Determine the (X, Y) coordinate at the center of the cell enclosing the given text.  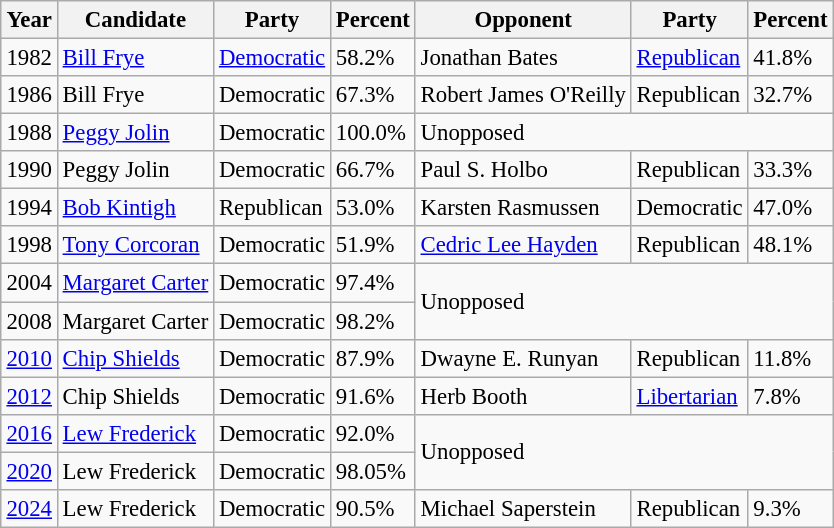
53.0% (372, 208)
91.6% (372, 396)
Tony Corcoran (135, 245)
92.0% (372, 433)
87.9% (372, 358)
2012 (29, 396)
48.1% (790, 245)
67.3% (372, 95)
2024 (29, 508)
58.2% (372, 57)
2010 (29, 358)
Year (29, 20)
1998 (29, 245)
Libertarian (690, 396)
2020 (29, 471)
Bob Kintigh (135, 208)
Cedric Lee Hayden (523, 245)
Herb Booth (523, 396)
1994 (29, 208)
1986 (29, 95)
Karsten Rasmussen (523, 208)
32.7% (790, 95)
1982 (29, 57)
2008 (29, 321)
90.5% (372, 508)
Michael Saperstein (523, 508)
97.4% (372, 283)
1988 (29, 133)
Candidate (135, 20)
2016 (29, 433)
33.3% (790, 170)
Robert James O'Reilly (523, 95)
100.0% (372, 133)
47.0% (790, 208)
9.3% (790, 508)
51.9% (372, 245)
66.7% (372, 170)
2004 (29, 283)
98.05% (372, 471)
Opponent (523, 20)
11.8% (790, 358)
Dwayne E. Runyan (523, 358)
Paul S. Holbo (523, 170)
7.8% (790, 396)
98.2% (372, 321)
1990 (29, 170)
Jonathan Bates (523, 57)
41.8% (790, 57)
